Provide the (X, Y) coordinate of the cell's center where the given text is located.  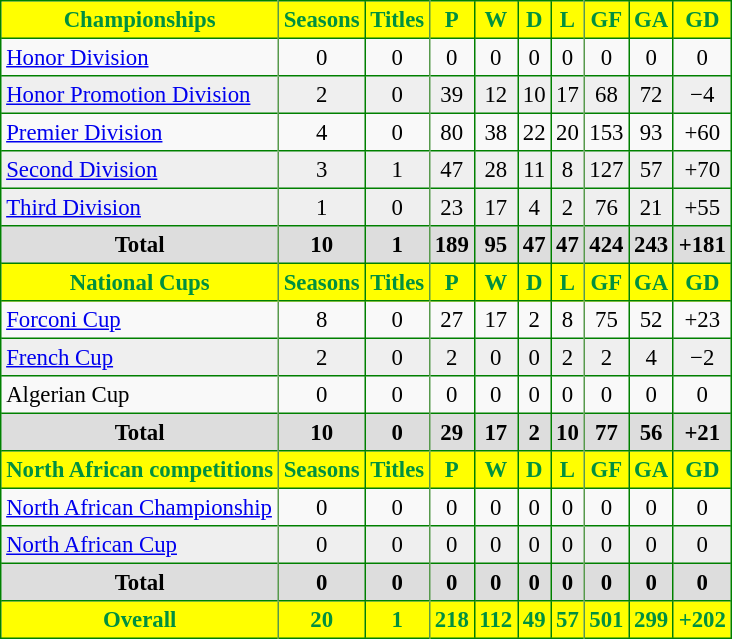
27 (452, 320)
+202 (702, 620)
21 (652, 207)
3 (321, 170)
76 (606, 207)
23 (452, 207)
+181 (702, 245)
+70 (702, 170)
+21 (702, 432)
+55 (702, 207)
243 (652, 245)
93 (652, 132)
Forconi Cup (140, 320)
28 (496, 170)
−2 (702, 357)
+23 (702, 320)
12 (496, 95)
52 (652, 320)
77 (606, 432)
22 (534, 132)
National Cups (140, 282)
Championships (140, 20)
153 (606, 132)
49 (534, 620)
299 (652, 620)
424 (606, 245)
80 (452, 132)
29 (452, 432)
75 (606, 320)
72 (652, 95)
189 (452, 245)
Honor Division (140, 57)
French Cup (140, 357)
North African Championship (140, 507)
Third Division (140, 207)
68 (606, 95)
North African competitions (140, 470)
11 (534, 170)
Premier Division (140, 132)
North African Cup (140, 545)
56 (652, 432)
112 (496, 620)
218 (452, 620)
127 (606, 170)
−4 (702, 95)
38 (496, 132)
Overall (140, 620)
+60 (702, 132)
39 (452, 95)
Honor Promotion Division (140, 95)
501 (606, 620)
Algerian Cup (140, 395)
Second Division (140, 170)
95 (496, 245)
